Provide the [x, y] coordinate of the cell's center where the given text is located.  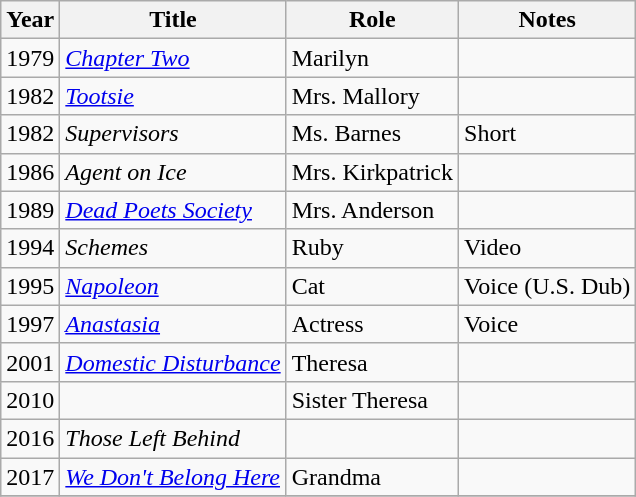
Agent on Ice [173, 172]
1989 [30, 210]
Tootsie [173, 96]
Year [30, 20]
Schemes [173, 248]
Napoleon [173, 286]
Ruby [372, 248]
1997 [30, 324]
1986 [30, 172]
Short [548, 134]
Voice [548, 324]
Chapter Two [173, 58]
Anastasia [173, 324]
Domestic Disturbance [173, 362]
Video [548, 248]
1995 [30, 286]
2001 [30, 362]
Actress [372, 324]
Supervisors [173, 134]
Mrs. Kirkpatrick [372, 172]
Dead Poets Society [173, 210]
Ms. Barnes [372, 134]
Marilyn [372, 58]
Mrs. Anderson [372, 210]
Cat [372, 286]
1979 [30, 58]
Grandma [372, 477]
Notes [548, 20]
2017 [30, 477]
1994 [30, 248]
Sister Theresa [372, 400]
Those Left Behind [173, 438]
We Don't Belong Here [173, 477]
Mrs. Mallory [372, 96]
Role [372, 20]
Theresa [372, 362]
Title [173, 20]
2016 [30, 438]
2010 [30, 400]
Voice (U.S. Dub) [548, 286]
